Determine the [X, Y] coordinate at the center of the cell enclosing the given text.  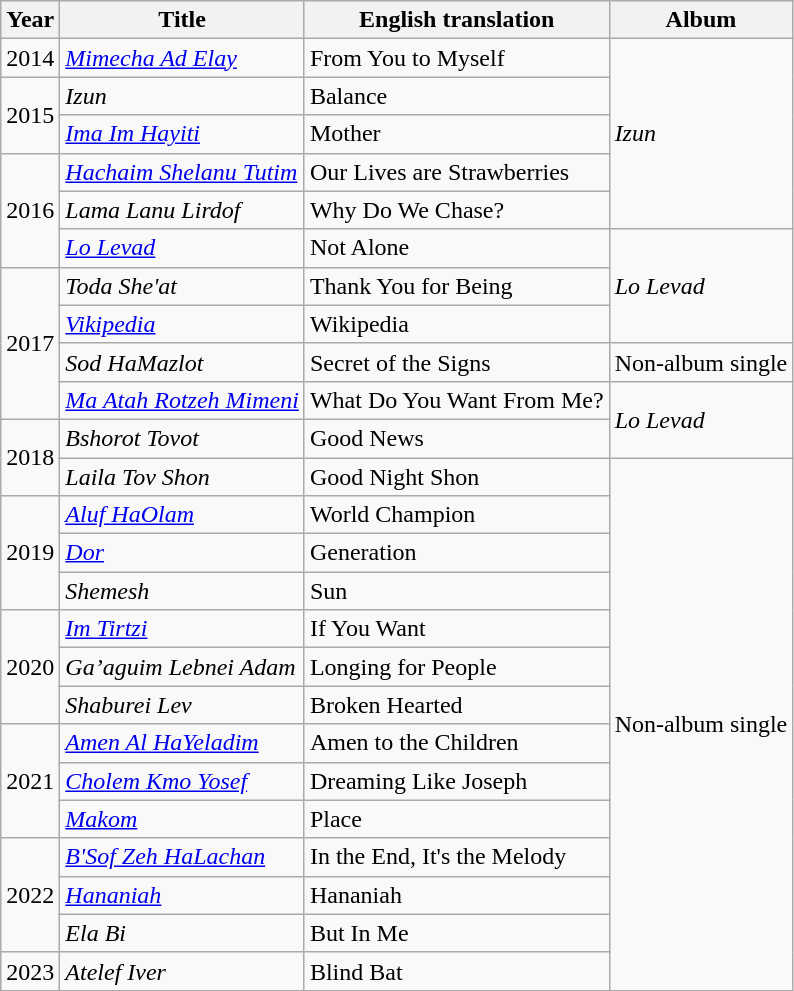
2020 [30, 667]
From You to Myself [456, 58]
Vikipedia [182, 324]
Shaburei Lev [182, 705]
Makom [182, 819]
World Champion [456, 515]
Secret of the Signs [456, 362]
2015 [30, 115]
Im Tirtzi [182, 629]
Ga’aguim Lebnei Adam [182, 667]
Our Lives are Strawberries [456, 172]
Sod HaMazlot [182, 362]
Thank You for Being [456, 286]
2017 [30, 343]
Ma Atah Rotzeh Mimeni [182, 400]
Shemesh [182, 591]
If You Want [456, 629]
2021 [30, 781]
Toda She'at [182, 286]
Amen to the Children [456, 743]
In the End, It's the Melody [456, 857]
2016 [30, 210]
Dreaming Like Joseph [456, 781]
What Do You Want From Me? [456, 400]
English translation [456, 20]
Place [456, 819]
Why Do We Chase? [456, 210]
Balance [456, 96]
2022 [30, 895]
Ela Bi [182, 933]
Atelef Iver [182, 971]
Aluf HaOlam [182, 515]
Hachaim Shelanu Tutim [182, 172]
Ima Im Hayiti [182, 134]
Lama Lanu Lirdof [182, 210]
2023 [30, 971]
Laila Tov Shon [182, 477]
Amen Al HaYeladim [182, 743]
Bshorot Tovot [182, 438]
Mother [456, 134]
Cholem Kmo Yosef [182, 781]
Blind Bat [456, 971]
Year [30, 20]
Longing for People [456, 667]
But In Me [456, 933]
Broken Hearted [456, 705]
Good News [456, 438]
Mimecha Ad Elay [182, 58]
2014 [30, 58]
B'Sof Zeh HaLachan [182, 857]
2019 [30, 553]
2018 [30, 457]
Title [182, 20]
Good Night Shon [456, 477]
Not Alone [456, 248]
Sun [456, 591]
Wikipedia [456, 324]
Generation [456, 553]
Dor [182, 553]
Album [701, 20]
